Detect which cell encompasses the target text, then output its (X, Y) center coordinate. 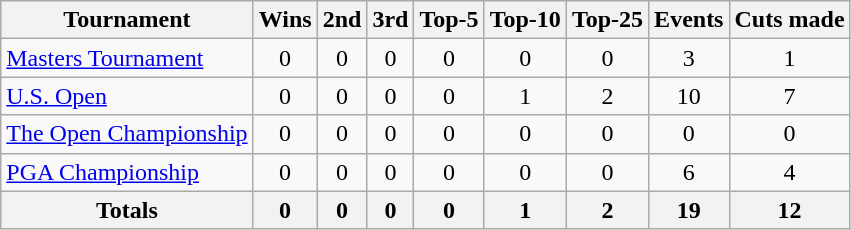
Top-5 (449, 20)
3 (689, 58)
4 (790, 172)
The Open Championship (127, 134)
10 (689, 96)
Top-10 (525, 20)
Tournament (127, 20)
Events (689, 20)
7 (790, 96)
Masters Tournament (127, 58)
PGA Championship (127, 172)
6 (689, 172)
Wins (285, 20)
Top-25 (607, 20)
2nd (342, 20)
Cuts made (790, 20)
U.S. Open (127, 96)
Totals (127, 210)
19 (689, 210)
3rd (390, 20)
12 (790, 210)
